From the cell containing the given text, extract its center point as (x, y) coordinate. 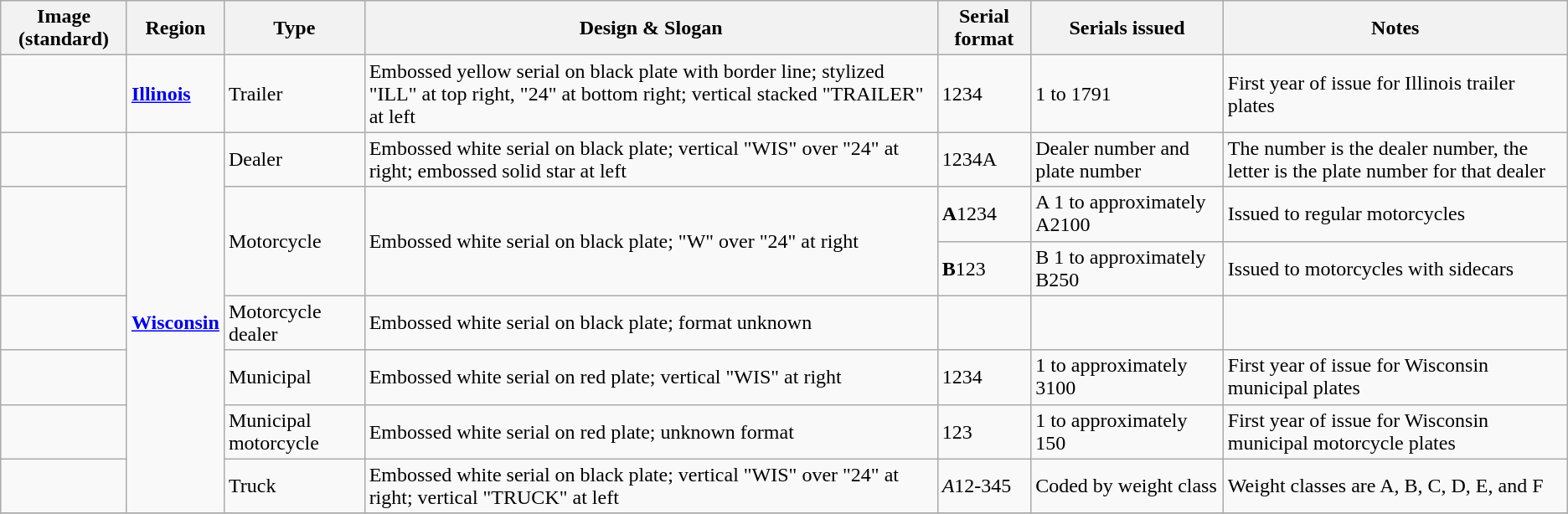
B 1 to approximately B250 (1127, 268)
1 to approximately 150 (1127, 432)
A1234 (983, 214)
Embossed white serial on red plate; vertical "WIS" at right (651, 377)
Municipal motorcycle (294, 432)
Truck (294, 486)
B123 (983, 268)
Embossed white serial on black plate; "W" over "24" at right (651, 241)
Embossed white serial on black plate; vertical "WIS" over "24" at right; embossed solid star at left (651, 159)
Wisconsin (175, 323)
Municipal (294, 377)
A 1 to approximately A2100 (1127, 214)
First year of issue for Wisconsin municipal plates (1395, 377)
Embossed white serial on black plate; format unknown (651, 323)
Trailer (294, 94)
Embossed white serial on black plate; vertical "WIS" over "24" at right; vertical "TRUCK" at left (651, 486)
Serials issued (1127, 28)
Embossed yellow serial on black plate with border line; stylized "ILL" at top right, "24" at bottom right; vertical stacked "TRAILER" at left (651, 94)
Issued to motorcycles with sidecars (1395, 268)
Design & Slogan (651, 28)
Embossed white serial on red plate; unknown format (651, 432)
Dealer (294, 159)
Image (standard) (64, 28)
A12-345 (983, 486)
First year of issue for Wisconsin municipal motorcycle plates (1395, 432)
The number is the dealer number, the letter is the plate number for that dealer (1395, 159)
First year of issue for Illinois trailer plates (1395, 94)
1234A (983, 159)
Issued to regular motorcycles (1395, 214)
Motorcycle (294, 241)
Serial format (983, 28)
Notes (1395, 28)
123 (983, 432)
Motorcycle dealer (294, 323)
1 to 1791 (1127, 94)
Type (294, 28)
Weight classes are A, B, C, D, E, and F (1395, 486)
1 to approximately 3100 (1127, 377)
Illinois (175, 94)
Region (175, 28)
Dealer number and plate number (1127, 159)
Coded by weight class (1127, 486)
